Find where the given text appears and provide that cell's center as (x, y) coordinate. 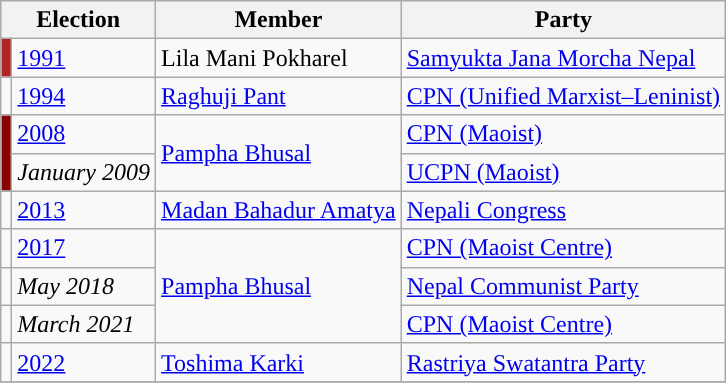
1991 (84, 58)
Raghuji Pant (279, 96)
May 2018 (84, 286)
Rastriya Swatantra Party (563, 362)
2008 (84, 134)
Election (78, 20)
Nepali Congress (563, 210)
Toshima Karki (279, 362)
CPN (Maoist) (563, 134)
Nepal Communist Party (563, 286)
January 2009 (84, 172)
March 2021 (84, 324)
Lila Mani Pokharel (279, 58)
CPN (Unified Marxist–Leninist) (563, 96)
UCPN (Maoist) (563, 172)
Samyukta Jana Morcha Nepal (563, 58)
Member (279, 20)
2022 (84, 362)
Madan Bahadur Amatya (279, 210)
Party (563, 20)
1994 (84, 96)
2017 (84, 248)
2013 (84, 210)
